Pinpoint the cell where the given text exists, returning its [x, y] midpoint coordinate. 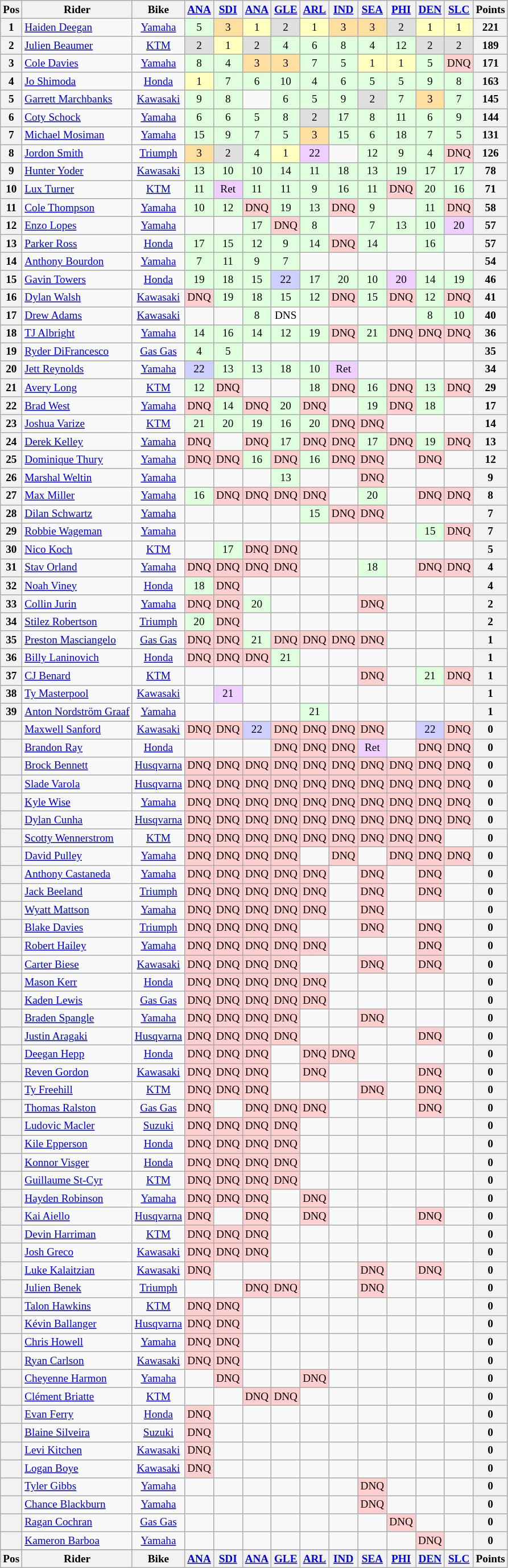
Brandon Ray [77, 748]
Tyler Gibbs [77, 1487]
71 [490, 190]
Reven Gordon [77, 1072]
Kaden Lewis [77, 1000]
38 [11, 694]
CJ Benard [77, 676]
Drew Adams [77, 315]
Anthony Bourdon [77, 262]
Dylan Cunha [77, 820]
Jordon Smith [77, 154]
Braden Spangle [77, 1018]
David Pulley [77, 856]
Guillaume St-Cyr [77, 1180]
Chance Blackburn [77, 1505]
Clément Briatte [77, 1397]
Josh Greco [77, 1253]
30 [11, 550]
126 [490, 154]
Kile Epperson [77, 1144]
32 [11, 586]
Talon Hawkins [77, 1307]
Thomas Ralston [77, 1109]
Brock Bennett [77, 766]
26 [11, 478]
Luke Kalaitzian [77, 1270]
Marshal Weltin [77, 478]
Maxwell Sanford [77, 730]
Noah Viney [77, 586]
Wyatt Mattson [77, 910]
Collin Jurin [77, 604]
54 [490, 262]
Mason Kerr [77, 982]
Coty Schock [77, 117]
Chris Howell [77, 1343]
Dominique Thury [77, 460]
Cheyenne Harmon [77, 1378]
Gavin Towers [77, 280]
25 [11, 460]
145 [490, 100]
Joshua Varize [77, 424]
Jack Beeland [77, 892]
Nico Koch [77, 550]
Cole Thompson [77, 208]
Ryder DiFrancesco [77, 352]
Levi Kitchen [77, 1451]
Julien Beaumer [77, 46]
Stilez Robertson [77, 622]
163 [490, 81]
Enzo Lopes [77, 225]
Anton Nordström Graaf [77, 712]
Kyle Wise [77, 802]
Deegan Hepp [77, 1054]
Cole Davies [77, 63]
Preston Masciangelo [77, 640]
DNS [286, 315]
Konnor Visger [77, 1163]
Billy Laninovich [77, 658]
Anthony Castaneda [77, 874]
46 [490, 280]
Robert Hailey [77, 946]
Parker Ross [77, 244]
Brad West [77, 406]
Avery Long [77, 388]
Blake Davies [77, 928]
Devin Harriman [77, 1234]
Dylan Walsh [77, 298]
41 [490, 298]
40 [490, 315]
Ty Freehill [77, 1090]
Blaine Silveira [77, 1432]
28 [11, 514]
23 [11, 424]
Scotty Wennerstrom [77, 838]
Kévin Ballanger [77, 1324]
Hayden Robinson [77, 1198]
221 [490, 27]
Justin Aragaki [77, 1036]
Evan Ferry [77, 1415]
Kai Aiello [77, 1216]
Jo Shimoda [77, 81]
TJ Albright [77, 334]
Stav Orland [77, 568]
Ludovic Macler [77, 1126]
Garrett Marchbanks [77, 100]
Logan Boye [77, 1468]
Hunter Yoder [77, 171]
27 [11, 496]
Ragan Cochran [77, 1522]
78 [490, 171]
189 [490, 46]
Kameron Barboa [77, 1541]
Derek Kelley [77, 442]
Ty Masterpool [77, 694]
39 [11, 712]
144 [490, 117]
Michael Mosiman [77, 136]
Haiden Deegan [77, 27]
Carter Biese [77, 964]
131 [490, 136]
31 [11, 568]
Dilan Schwartz [77, 514]
171 [490, 63]
Robbie Wageman [77, 532]
Lux Turner [77, 190]
33 [11, 604]
37 [11, 676]
Julien Benek [77, 1288]
58 [490, 208]
Max Miller [77, 496]
Slade Varola [77, 784]
24 [11, 442]
Ryan Carlson [77, 1361]
Jett Reynolds [77, 370]
